Pinpoint the cell where the given text exists, returning its [X, Y] midpoint coordinate. 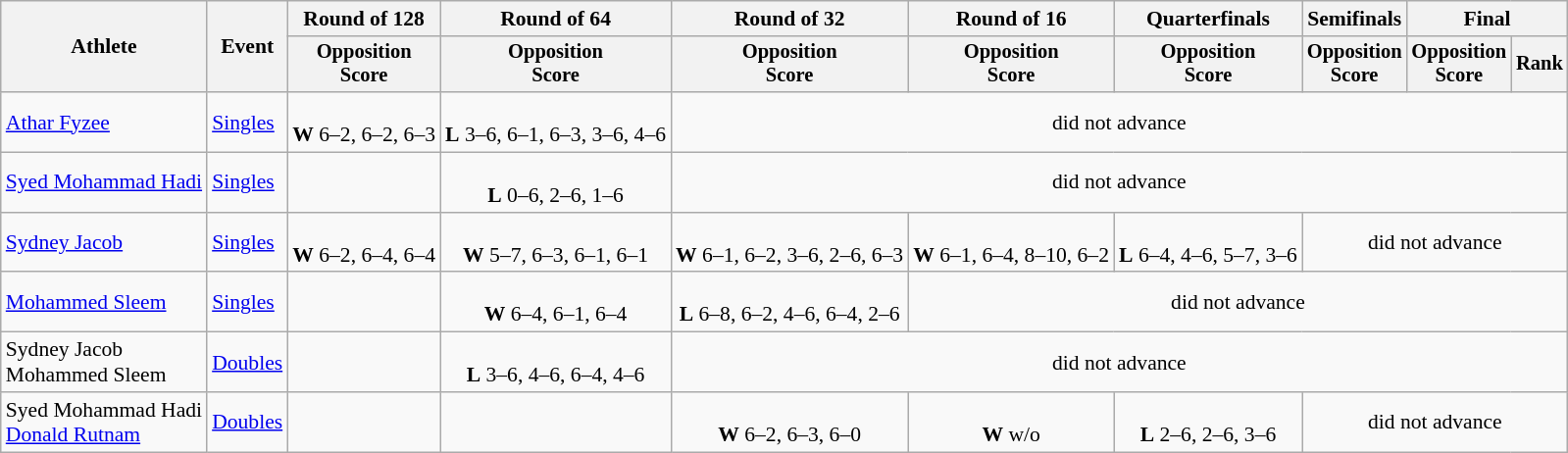
L 3–6, 4–6, 6–4, 4–6 [555, 363]
Syed Mohammad Hadi [104, 182]
W w/o [1011, 422]
Sydney Jacob Mohammed Sleem [104, 363]
Round of 32 [789, 19]
Semifinals [1355, 19]
Athlete [104, 47]
L 6–8, 6–2, 4–6, 6–4, 2–6 [789, 302]
W 6–4, 6–1, 6–4 [555, 302]
W 6–2, 6–2, 6–3 [364, 122]
Rank [1540, 65]
W 6–1, 6–4, 8–10, 6–2 [1011, 243]
L 2–6, 2–6, 3–6 [1208, 422]
L 3–6, 6–1, 6–3, 3–6, 4–6 [555, 122]
W 6–2, 6–4, 6–4 [364, 243]
W 5–7, 6–3, 6–1, 6–1 [555, 243]
Final [1487, 19]
W 6–1, 6–2, 3–6, 2–6, 6–3 [789, 243]
L 6–4, 4–6, 5–7, 3–6 [1208, 243]
Quarterfinals [1208, 19]
Sydney Jacob [104, 243]
Mohammed Sleem [104, 302]
Event [247, 47]
Round of 16 [1011, 19]
Round of 64 [555, 19]
W 6–2, 6–3, 6–0 [789, 422]
Athar Fyzee [104, 122]
Syed Mohammad Hadi Donald Rutnam [104, 422]
Round of 128 [364, 19]
L 0–6, 2–6, 1–6 [555, 182]
